Provide the (X, Y) coordinate of the cell's center where the given text is located.  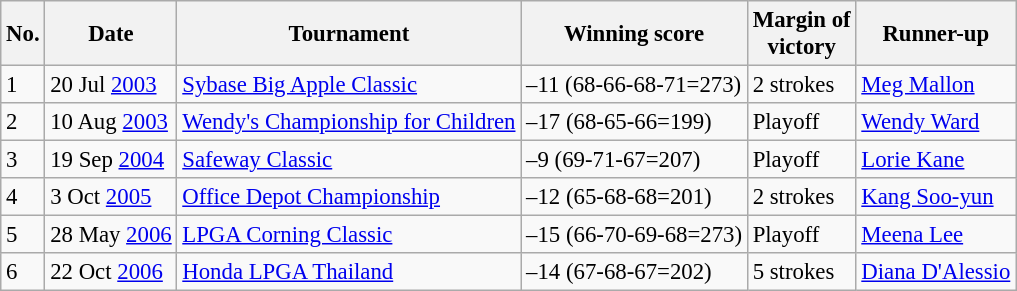
28 May 2006 (111, 235)
–11 (68-66-68-71=273) (634, 85)
3 Oct 2005 (111, 197)
2 (23, 122)
20 Jul 2003 (111, 85)
19 Sep 2004 (111, 160)
3 (23, 160)
5 (23, 235)
–15 (66-70-69-68=273) (634, 235)
Wendy Ward (936, 122)
Sybase Big Apple Classic (349, 85)
10 Aug 2003 (111, 122)
Kang Soo-yun (936, 197)
Meg Mallon (936, 85)
–12 (65-68-68=201) (634, 197)
No. (23, 34)
Meena Lee (936, 235)
Date (111, 34)
1 (23, 85)
Winning score (634, 34)
Margin ofvictory (802, 34)
LPGA Corning Classic (349, 235)
Wendy's Championship for Children (349, 122)
4 (23, 197)
Office Depot Championship (349, 197)
Runner-up (936, 34)
–17 (68-65-66=199) (634, 122)
Lorie Kane (936, 160)
Tournament (349, 34)
–9 (69-71-67=207) (634, 160)
Safeway Classic (349, 160)
